Search for the cell housing the specified text and yield its (X, Y) center coordinate. 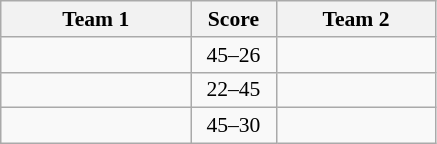
Team 2 (356, 19)
Team 1 (96, 19)
Score (234, 19)
22–45 (234, 90)
45–30 (234, 126)
45–26 (234, 55)
